Locate the cell with the specified text and output its [X, Y] center coordinate. 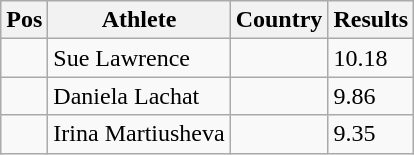
9.35 [371, 134]
Daniela Lachat [139, 96]
Athlete [139, 20]
Pos [24, 20]
10.18 [371, 58]
Country [279, 20]
Sue Lawrence [139, 58]
9.86 [371, 96]
Irina Martiusheva [139, 134]
Results [371, 20]
